Output the [X, Y] coordinate of the center of the cell containing the given text.  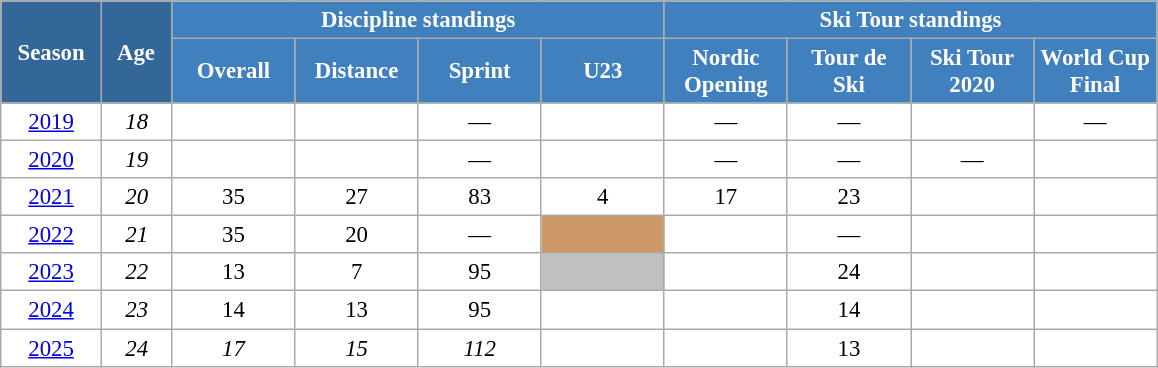
22 [136, 273]
Tour deSki [848, 72]
18 [136, 122]
World CupFinal [1096, 72]
Season [52, 52]
2025 [52, 348]
NordicOpening [726, 72]
2022 [52, 235]
2019 [52, 122]
19 [136, 160]
27 [356, 197]
Overall [234, 72]
U23 [602, 72]
2020 [52, 160]
112 [480, 348]
2023 [52, 273]
Age [136, 52]
Sprint [480, 72]
83 [480, 197]
7 [356, 273]
Distance [356, 72]
15 [356, 348]
Discipline standings [418, 20]
Ski Tour standings [910, 20]
Ski Tour2020 [972, 72]
4 [602, 197]
2021 [52, 197]
2024 [52, 310]
21 [136, 235]
